Pinpoint the cell where the given text exists, returning its [x, y] midpoint coordinate. 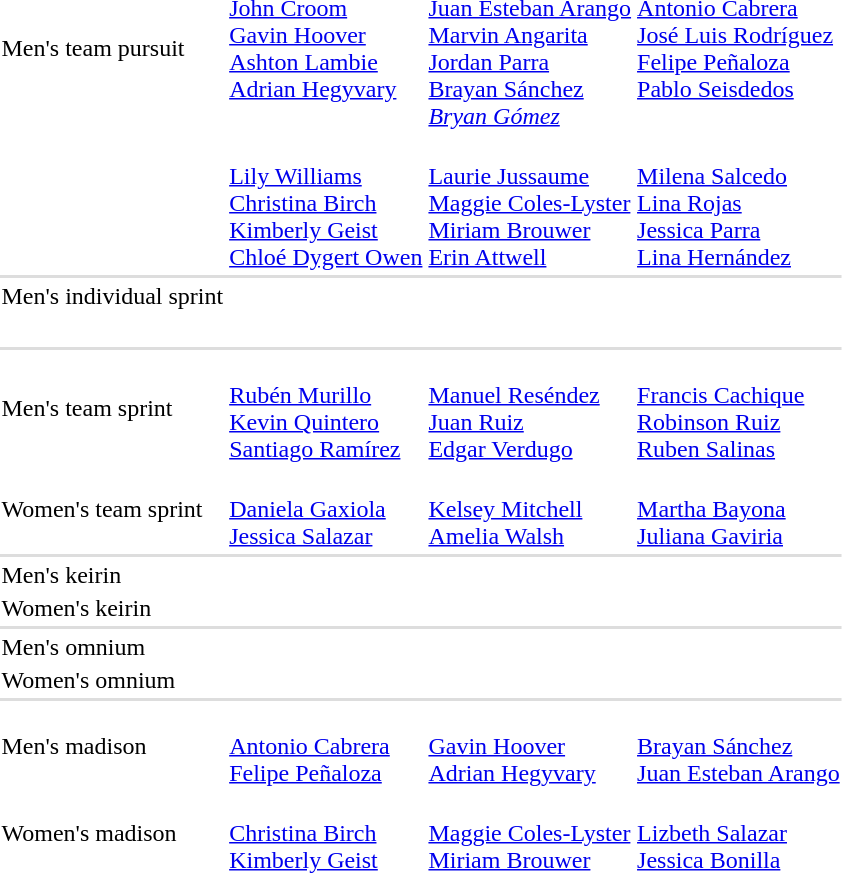
Men's team sprint [112, 408]
Martha BayonaJuliana Gaviria [739, 509]
Men's omnium [112, 647]
Kelsey MitchellAmelia Walsh [530, 509]
Lily WilliamsChristina BirchKimberly GeistChloé Dygert Owen [326, 203]
Laurie JussaumeMaggie Coles-LysterMiriam BrouwerErin Attwell [530, 203]
Women's team sprint [112, 509]
Francis CachiqueRobinson RuizRuben Salinas [739, 408]
Antonio CabreraFelipe Peñaloza [326, 746]
Brayan SánchezJuan Esteban Arango [739, 746]
Men's individual sprint [112, 296]
Rubén MurilloKevin QuinteroSantiago Ramírez [326, 408]
Manuel ReséndezJuan RuizEdgar Verdugo [530, 408]
Men's madison [112, 746]
Women's omnium [112, 680]
Daniela GaxiolaJessica Salazar [326, 509]
Women's keirin [112, 608]
Men's keirin [112, 575]
Milena SalcedoLina RojasJessica ParraLina Hernández [739, 203]
Gavin HooverAdrian Hegyvary [530, 746]
